Provide the (X, Y) coordinate of the cell's center where the given text is located.  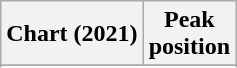
Chart (2021) (72, 34)
Peakposition (189, 34)
